Return (X, Y) of the center of cell containing provided text 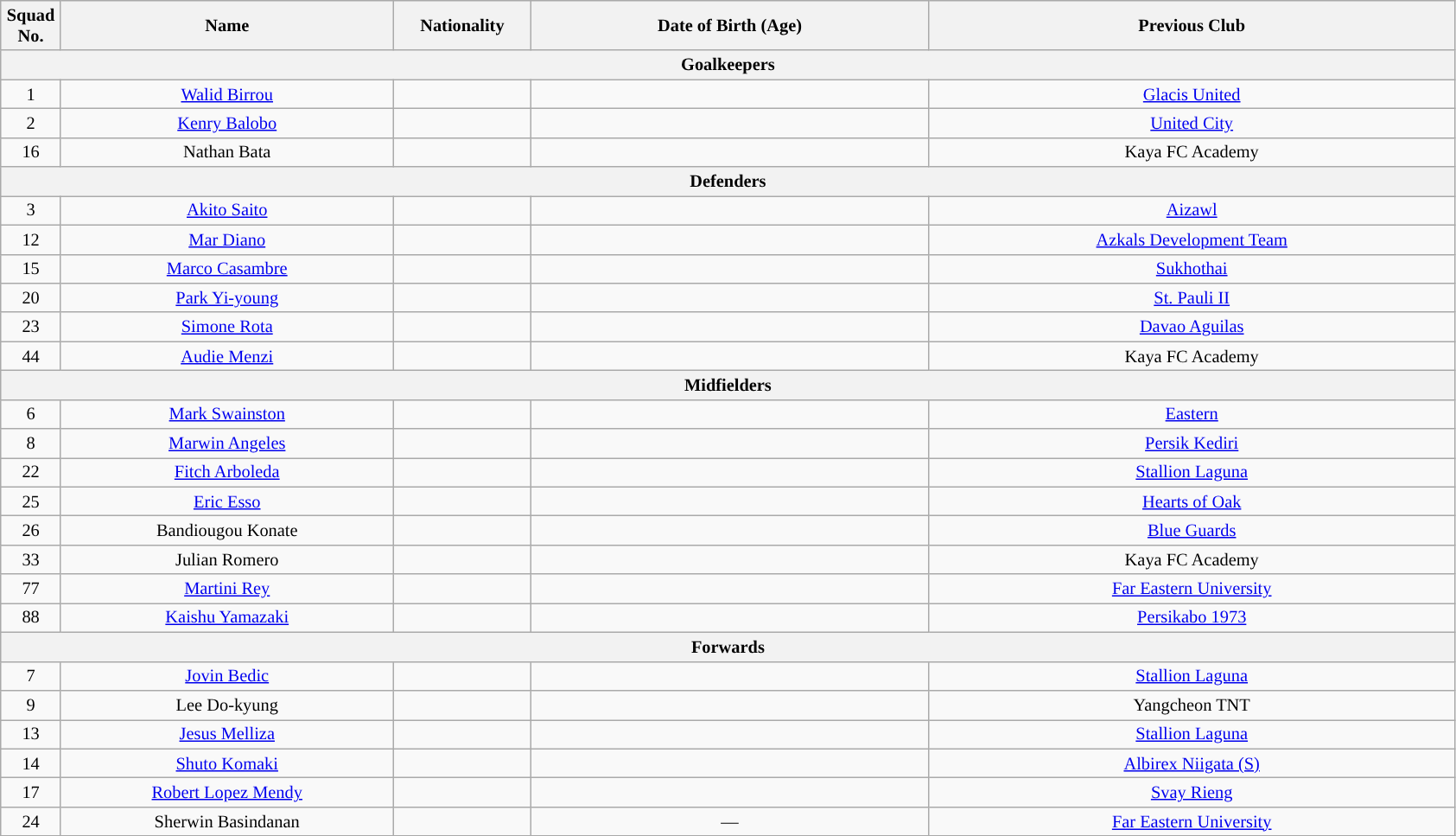
22 (31, 472)
77 (31, 589)
24 (31, 821)
Blue Guards (1192, 530)
Aizawl (1192, 210)
Midfielders (728, 385)
Eastern (1192, 414)
12 (31, 239)
14 (31, 763)
Date of Birth (Age) (730, 25)
Mar Diano (226, 239)
1 (31, 94)
Simone Rota (226, 327)
25 (31, 501)
Jovin Bedic (226, 676)
Sukhothai (1192, 269)
Kaishu Yamazaki (226, 617)
Squad No. (31, 25)
Marwin Angeles (226, 444)
20 (31, 297)
United City (1192, 123)
Svay Rieng (1192, 792)
Julian Romero (226, 559)
Park Yi-young (226, 297)
Walid Birrou (226, 94)
13 (31, 734)
Audie Menzi (226, 356)
Goalkeepers (728, 65)
9 (31, 705)
44 (31, 356)
3 (31, 210)
— (730, 821)
2 (31, 123)
Akito Saito (226, 210)
Davao Aguilas (1192, 327)
Sherwin Basindanan (226, 821)
Bandiougou Konate (226, 530)
Nationality (462, 25)
Robert Lopez Mendy (226, 792)
26 (31, 530)
23 (31, 327)
Glacis United (1192, 94)
Yangcheon TNT (1192, 705)
33 (31, 559)
St. Pauli II (1192, 297)
8 (31, 444)
16 (31, 152)
Name (226, 25)
Mark Swainston (226, 414)
Martini Rey (226, 589)
Hearts of Oak (1192, 501)
Jesus Melliza (226, 734)
Azkals Development Team (1192, 239)
6 (31, 414)
Defenders (728, 182)
Previous Club (1192, 25)
Albirex Niigata (S) (1192, 763)
Marco Casambre (226, 269)
Fitch Arboleda (226, 472)
Eric Esso (226, 501)
Shuto Komaki (226, 763)
7 (31, 676)
17 (31, 792)
Kenry Balobo (226, 123)
88 (31, 617)
Lee Do-kyung (226, 705)
15 (31, 269)
Persikabo 1973 (1192, 617)
Forwards (728, 647)
Persik Kediri (1192, 444)
Nathan Bata (226, 152)
